Pinpoint the cell where the given text exists, returning its (x, y) midpoint coordinate. 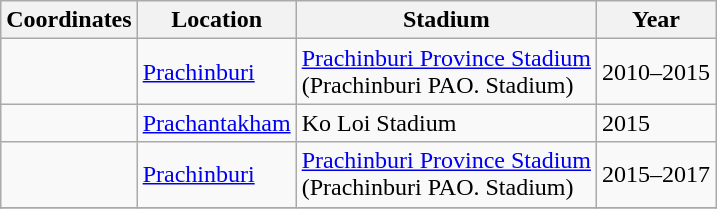
Year (656, 20)
Prachantakham (216, 123)
2015 (656, 123)
Stadium (446, 20)
2010–2015 (656, 72)
Coordinates (69, 20)
Ko Loi Stadium (446, 123)
Location (216, 20)
2015–2017 (656, 174)
